Capture the cell that displays the provided text and extract its [X, Y] central coordinate. 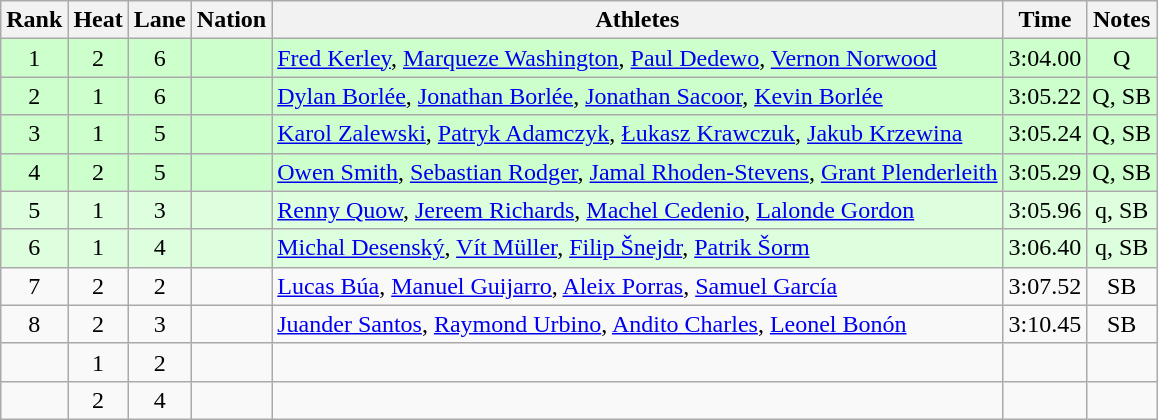
3:06.40 [1045, 248]
Rank [34, 20]
3:10.45 [1045, 324]
Karol Zalewski, Patryk Adamczyk, Łukasz Krawczuk, Jakub Krzewina [638, 134]
3:05.29 [1045, 172]
Owen Smith, Sebastian Rodger, Jamal Rhoden-Stevens, Grant Plenderleith [638, 172]
Michal Desenský, Vít Müller, Filip Šnejdr, Patrik Šorm [638, 248]
3:05.96 [1045, 210]
Notes [1122, 20]
3:05.22 [1045, 96]
7 [34, 286]
Renny Quow, Jereem Richards, Machel Cedenio, Lalonde Gordon [638, 210]
Time [1045, 20]
Athletes [638, 20]
3:07.52 [1045, 286]
Juander Santos, Raymond Urbino, Andito Charles, Leonel Bonón [638, 324]
Dylan Borlée, Jonathan Borlée, Jonathan Sacoor, Kevin Borlée [638, 96]
3:05.24 [1045, 134]
Q [1122, 58]
8 [34, 324]
Nation [231, 20]
Lane [160, 20]
Lucas Búa, Manuel Guijarro, Aleix Porras, Samuel García [638, 286]
Heat [98, 20]
Fred Kerley, Marqueze Washington, Paul Dedewo, Vernon Norwood [638, 58]
3:04.00 [1045, 58]
